Output the [X, Y] coordinate of the center of the cell containing the given text.  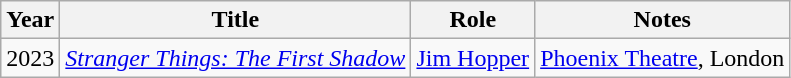
Year [30, 20]
Role [473, 20]
2023 [30, 58]
Phoenix Theatre, London [662, 58]
Stranger Things: The First Shadow [236, 58]
Title [236, 20]
Notes [662, 20]
Jim Hopper [473, 58]
